Find where the given text appears and provide that cell's center as [x, y] coordinate. 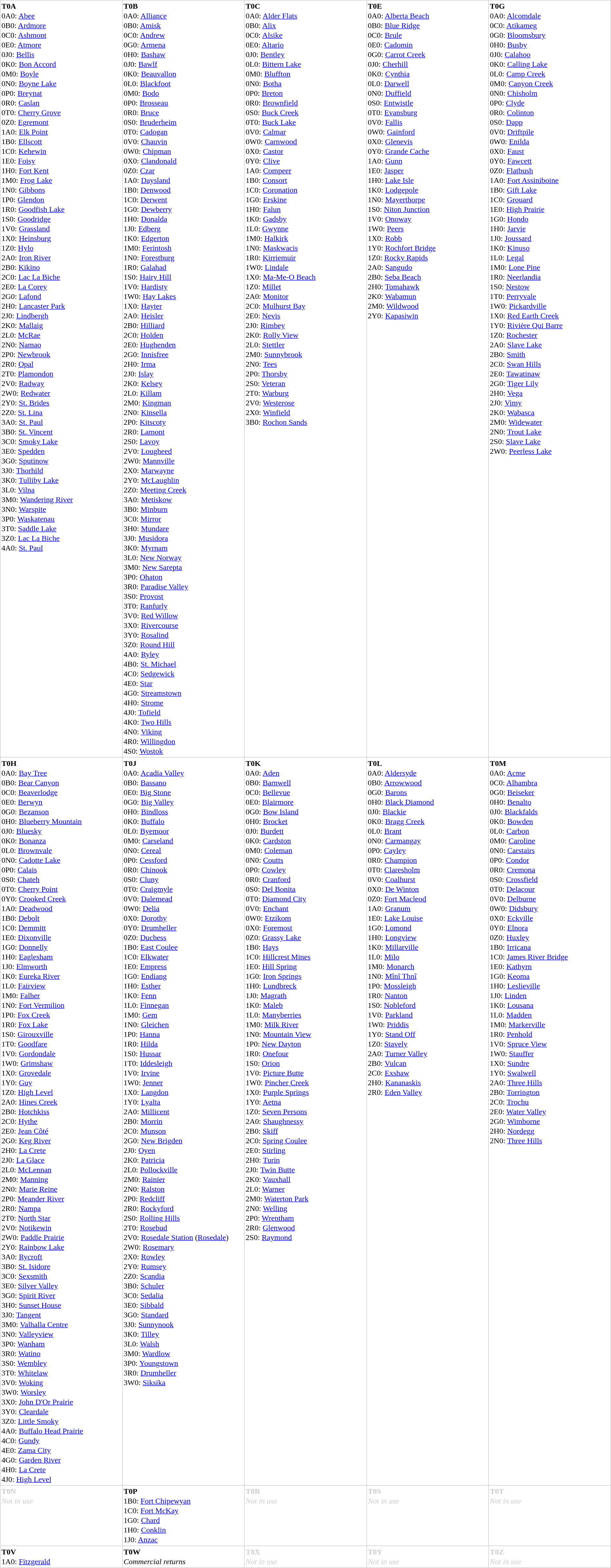
T0SNot in use [427, 1516]
T0YNot in use [427, 1557]
T0P 1B0: Fort Chipewyan 1C0: Fort McKay 1G0: Chard 1H0: Conklin 1J0: Anzac [184, 1516]
T0ZNot in use [550, 1557]
T0V 1A0: Fitzgerald [61, 1557]
T0WCommercial returns [184, 1557]
T0RNot in use [305, 1516]
T0XNot in use [305, 1557]
T0TNot in use [550, 1516]
T0NNot in use [61, 1516]
